Search for the cell housing the specified text and yield its (X, Y) center coordinate. 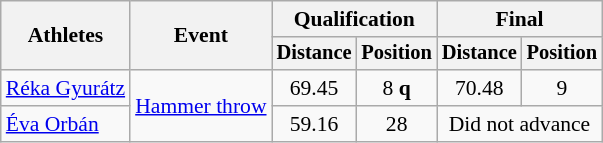
Did not advance (520, 124)
Éva Orbán (66, 124)
59.16 (314, 124)
28 (396, 124)
Hammer throw (200, 106)
8 q (396, 88)
9 (562, 88)
Event (200, 36)
70.48 (480, 88)
69.45 (314, 88)
Final (520, 19)
Qualification (354, 19)
Réka Gyurátz (66, 88)
Athletes (66, 36)
